Return [X, Y] of the center of cell containing provided text 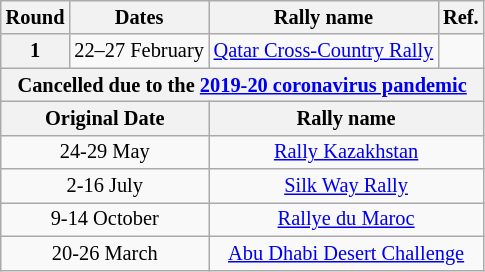
Ref. [460, 17]
2-16 July [105, 186]
1 [36, 51]
Qatar Cross-Country Rally [324, 51]
Round [36, 17]
20-26 March [105, 253]
Dates [138, 17]
Original Date [105, 118]
Rallye du Maroc [346, 219]
Cancelled due to the 2019-20 coronavirus pandemic [242, 85]
24-29 May [105, 152]
Abu Dhabi Desert Challenge [346, 253]
22–27 February [138, 51]
9-14 October [105, 219]
Rally Kazakhstan [346, 152]
Silk Way Rally [346, 186]
